Output the (X, Y) coordinate of the center of the cell containing the given text.  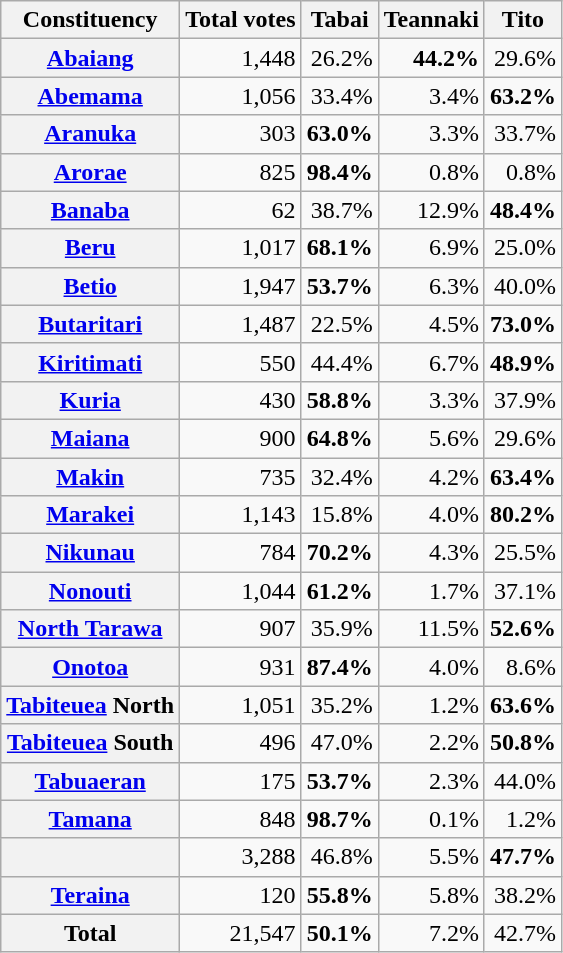
1.7% (431, 591)
Total votes (241, 20)
38.2% (522, 895)
63.0% (340, 134)
Teannaki (431, 20)
46.8% (340, 857)
33.4% (340, 96)
5.6% (431, 438)
7.2% (431, 933)
1,017 (241, 248)
32.4% (340, 477)
98.4% (340, 172)
848 (241, 819)
35.9% (340, 629)
55.8% (340, 895)
Betio (90, 286)
907 (241, 629)
73.0% (522, 324)
Onotoa (90, 667)
Nonouti (90, 591)
Butaritari (90, 324)
Nikunau (90, 553)
15.8% (340, 515)
25.0% (522, 248)
47.0% (340, 743)
Marakei (90, 515)
900 (241, 438)
6.7% (431, 362)
Abaiang (90, 58)
11.5% (431, 629)
62 (241, 210)
Abemama (90, 96)
8.6% (522, 667)
21,547 (241, 933)
52.6% (522, 629)
44.0% (522, 781)
37.1% (522, 591)
35.2% (340, 705)
Tamana (90, 819)
Tabuaeran (90, 781)
37.9% (522, 400)
3,288 (241, 857)
1,056 (241, 96)
48.9% (522, 362)
61.2% (340, 591)
50.1% (340, 933)
2.2% (431, 743)
1,448 (241, 58)
63.4% (522, 477)
825 (241, 172)
Aranuka (90, 134)
6.3% (431, 286)
430 (241, 400)
Makin (90, 477)
33.7% (522, 134)
496 (241, 743)
98.7% (340, 819)
Tito (522, 20)
48.4% (522, 210)
50.8% (522, 743)
22.5% (340, 324)
12.9% (431, 210)
63.6% (522, 705)
North Tarawa (90, 629)
40.0% (522, 286)
63.2% (522, 96)
Teraina (90, 895)
58.8% (340, 400)
1,051 (241, 705)
26.2% (340, 58)
1,487 (241, 324)
5.8% (431, 895)
175 (241, 781)
6.9% (431, 248)
784 (241, 553)
25.5% (522, 553)
70.2% (340, 553)
4.2% (431, 477)
5.5% (431, 857)
Tabiteuea South (90, 743)
64.8% (340, 438)
0.1% (431, 819)
42.7% (522, 933)
303 (241, 134)
80.2% (522, 515)
38.7% (340, 210)
1,044 (241, 591)
Kiritimati (90, 362)
Beru (90, 248)
4.5% (431, 324)
931 (241, 667)
1,947 (241, 286)
Arorae (90, 172)
4.3% (431, 553)
735 (241, 477)
Maiana (90, 438)
68.1% (340, 248)
550 (241, 362)
44.4% (340, 362)
120 (241, 895)
2.3% (431, 781)
44.2% (431, 58)
Tabai (340, 20)
87.4% (340, 667)
Banaba (90, 210)
Tabiteuea North (90, 705)
Kuria (90, 400)
Total (90, 933)
3.4% (431, 96)
1,143 (241, 515)
47.7% (522, 857)
Constituency (90, 20)
